Determine the [x, y] coordinate at the center of the cell enclosing the given text.  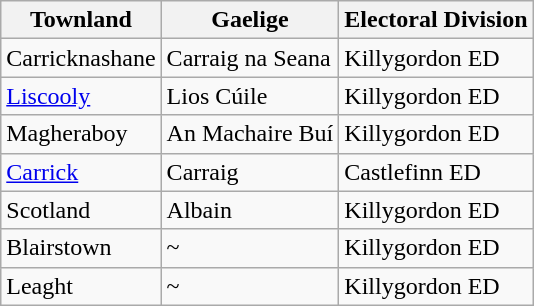
Carraig na Seana [250, 58]
Castlefinn ED [436, 172]
Scotland [81, 210]
Carraig [250, 172]
Lios Cúile [250, 96]
Magheraboy [81, 134]
Albain [250, 210]
Carrick [81, 172]
An Machaire Buí [250, 134]
Electoral Division [436, 20]
Carricknashane [81, 58]
Gaelige [250, 20]
Leaght [81, 286]
Townland [81, 20]
Blairstown [81, 248]
Liscooly [81, 96]
